Output the [X, Y] coordinate of the center of the cell containing the given text.  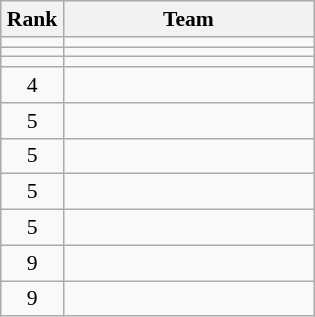
Team [188, 19]
4 [32, 85]
Rank [32, 19]
